Determine the (X, Y) coordinate at the center of the cell enclosing the given text.  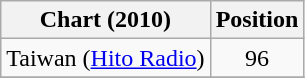
Chart (2010) (106, 20)
96 (257, 58)
Taiwan (Hito Radio) (106, 58)
Position (257, 20)
